Locate the cell with the specified text and output its (x, y) center coordinate. 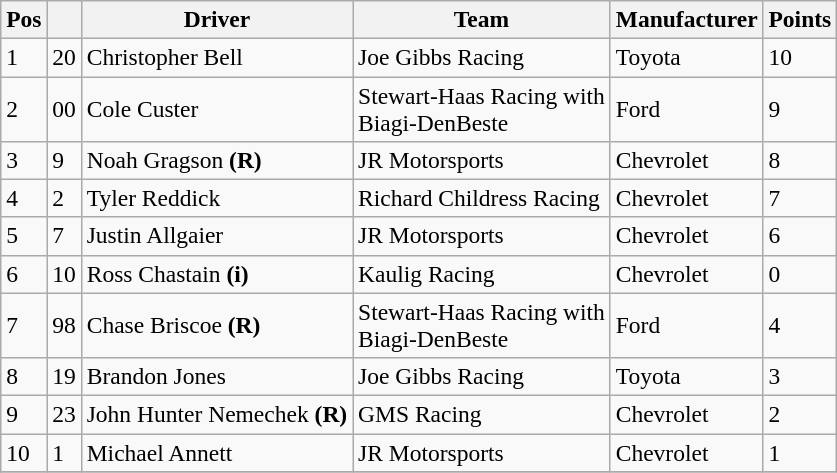
Tyler Reddick (216, 198)
98 (64, 326)
GMS Racing (482, 414)
19 (64, 376)
Kaulig Racing (482, 274)
00 (64, 108)
Pos (24, 19)
Manufacturer (686, 19)
Chase Briscoe (R) (216, 326)
Brandon Jones (216, 376)
5 (24, 236)
23 (64, 414)
Richard Childress Racing (482, 198)
Cole Custer (216, 108)
Michael Annett (216, 452)
0 (800, 274)
Christopher Bell (216, 57)
Justin Allgaier (216, 236)
Team (482, 19)
Points (800, 19)
Driver (216, 19)
John Hunter Nemechek (R) (216, 414)
20 (64, 57)
Noah Gragson (R) (216, 160)
Ross Chastain (i) (216, 274)
